Return the [X, Y] coordinate for the center point of the cell that contains the specified text.  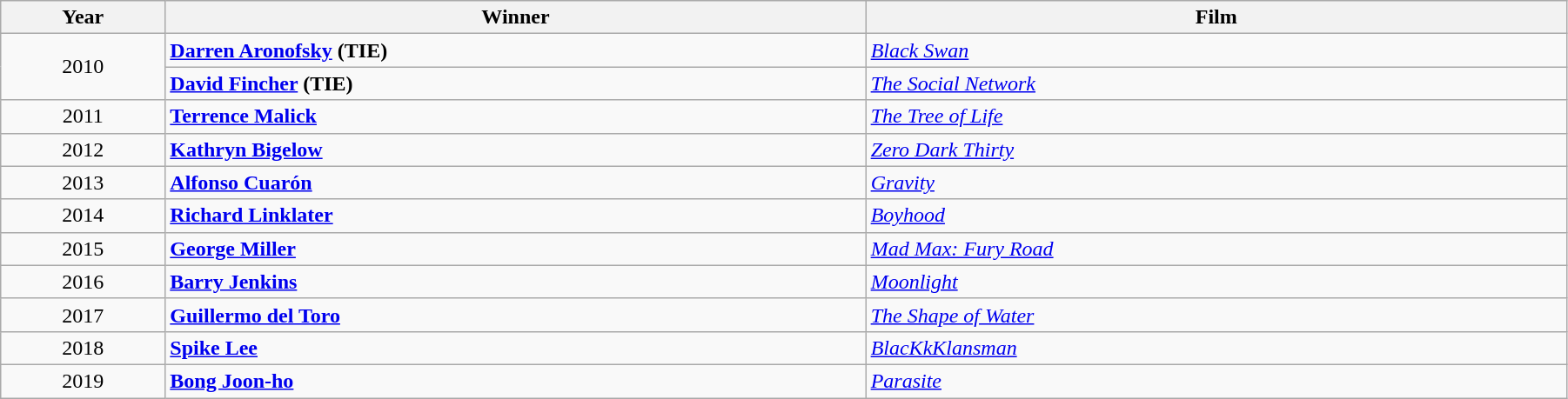
The Tree of Life [1216, 116]
Winner [515, 17]
BlacKkKlansman [1216, 348]
Moonlight [1216, 282]
2011 [84, 116]
2014 [84, 216]
Barry Jenkins [515, 282]
2016 [84, 282]
Bong Joon-ho [515, 381]
Darren Aronofsky (TIE) [515, 50]
2012 [84, 150]
Mad Max: Fury Road [1216, 249]
2019 [84, 381]
2015 [84, 249]
George Miller [515, 249]
Zero Dark Thirty [1216, 150]
Gravity [1216, 183]
Richard Linklater [515, 216]
Alfonso Cuarón [515, 183]
The Social Network [1216, 83]
Film [1216, 17]
2017 [84, 315]
Black Swan [1216, 50]
2018 [84, 348]
Kathryn Bigelow [515, 150]
David Fincher (TIE) [515, 83]
The Shape of Water [1216, 315]
Terrence Malick [515, 116]
2010 [84, 67]
Guillermo del Toro [515, 315]
Parasite [1216, 381]
2013 [84, 183]
Spike Lee [515, 348]
Boyhood [1216, 216]
Year [84, 17]
